Determine the [X, Y] coordinate at the center of the cell enclosing the given text.  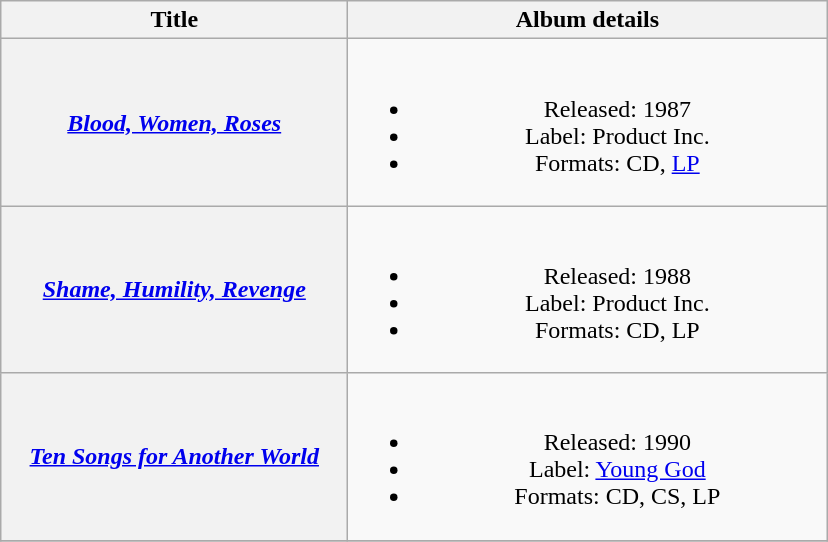
Album details [588, 20]
Released: 1987Label: Product Inc.Formats: CD, LP [588, 122]
Blood, Women, Roses [174, 122]
Released: 1988Label: Product Inc.Formats: CD, LP [588, 290]
Title [174, 20]
Released: 1990Label: Young GodFormats: CD, CS, LP [588, 456]
Ten Songs for Another World [174, 456]
Shame, Humility, Revenge [174, 290]
